Locate the cell with the specified text and output its (X, Y) center coordinate. 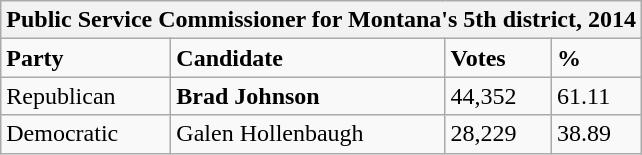
Republican (86, 96)
Party (86, 58)
38.89 (597, 134)
Galen Hollenbaugh (308, 134)
Democratic (86, 134)
Brad Johnson (308, 96)
44,352 (498, 96)
Votes (498, 58)
28,229 (498, 134)
61.11 (597, 96)
% (597, 58)
Public Service Commissioner for Montana's 5th district, 2014 (322, 20)
Candidate (308, 58)
